Search for the cell housing the specified text and yield its [X, Y] center coordinate. 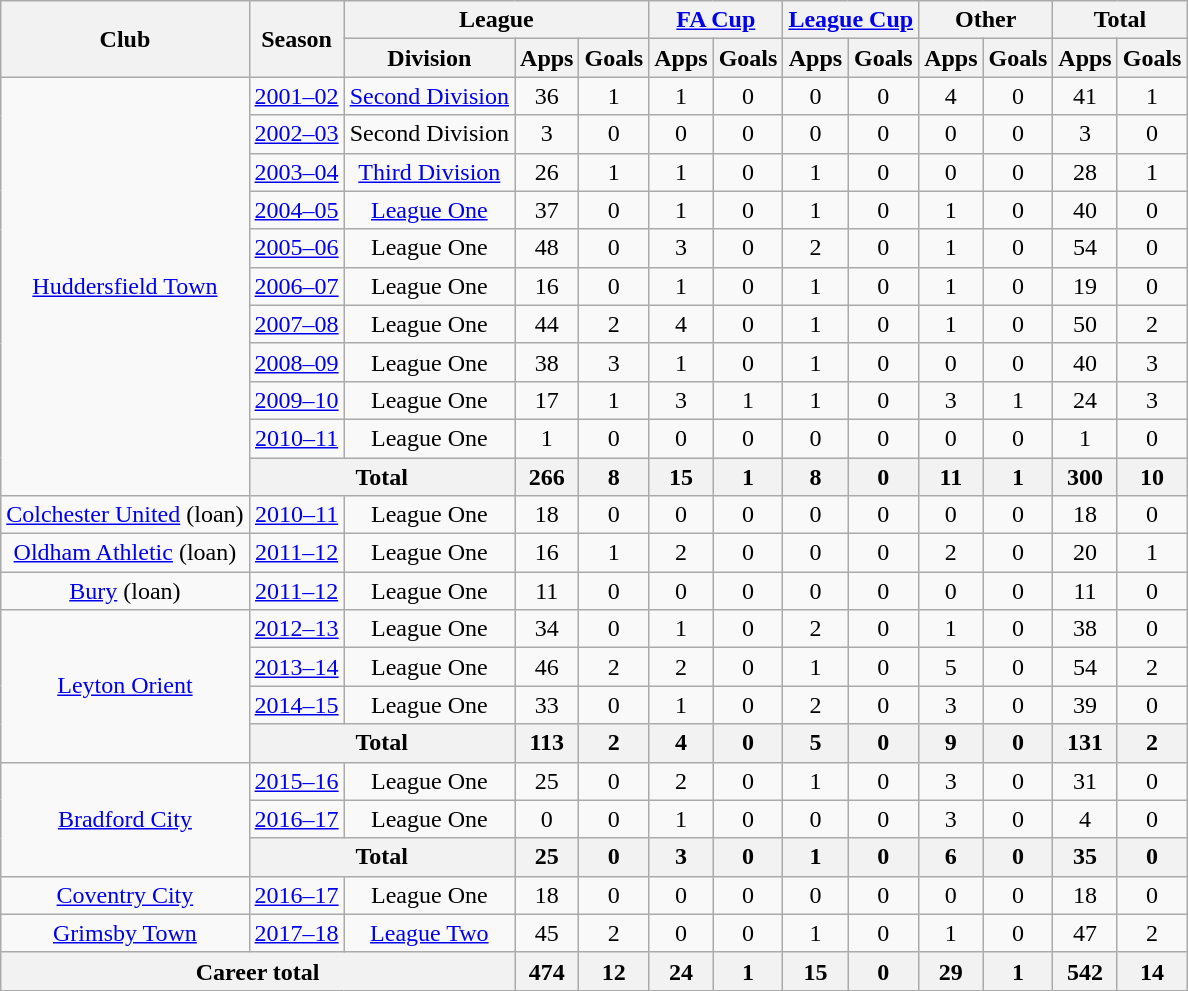
Coventry City [125, 895]
50 [1085, 324]
542 [1085, 971]
131 [1085, 743]
2007–08 [296, 324]
29 [951, 971]
12 [614, 971]
39 [1085, 705]
45 [547, 933]
2003–04 [296, 172]
26 [547, 172]
266 [547, 477]
36 [547, 96]
League Two [429, 933]
47 [1085, 933]
28 [1085, 172]
2013–14 [296, 667]
31 [1085, 781]
2009–10 [296, 400]
Colchester United (loan) [125, 515]
2015–16 [296, 781]
Bury (loan) [125, 591]
FA Cup [716, 20]
2001–02 [296, 96]
37 [547, 210]
33 [547, 705]
17 [547, 400]
9 [951, 743]
Third Division [429, 172]
2017–18 [296, 933]
34 [547, 629]
10 [1152, 477]
Club [125, 39]
48 [547, 248]
Career total [258, 971]
19 [1085, 286]
6 [951, 857]
41 [1085, 96]
2008–09 [296, 362]
35 [1085, 857]
474 [547, 971]
46 [547, 667]
Oldham Athletic (loan) [125, 553]
Bradford City [125, 819]
2004–05 [296, 210]
113 [547, 743]
300 [1085, 477]
Other [986, 20]
14 [1152, 971]
2006–07 [296, 286]
Season [296, 39]
Huddersfield Town [125, 286]
20 [1085, 553]
League [496, 20]
2012–13 [296, 629]
Grimsby Town [125, 933]
League Cup [851, 20]
2005–06 [296, 248]
2014–15 [296, 705]
44 [547, 324]
2002–03 [296, 134]
Leyton Orient [125, 686]
Division [429, 58]
